Detect which cell encompasses the target text, then output its (x, y) center coordinate. 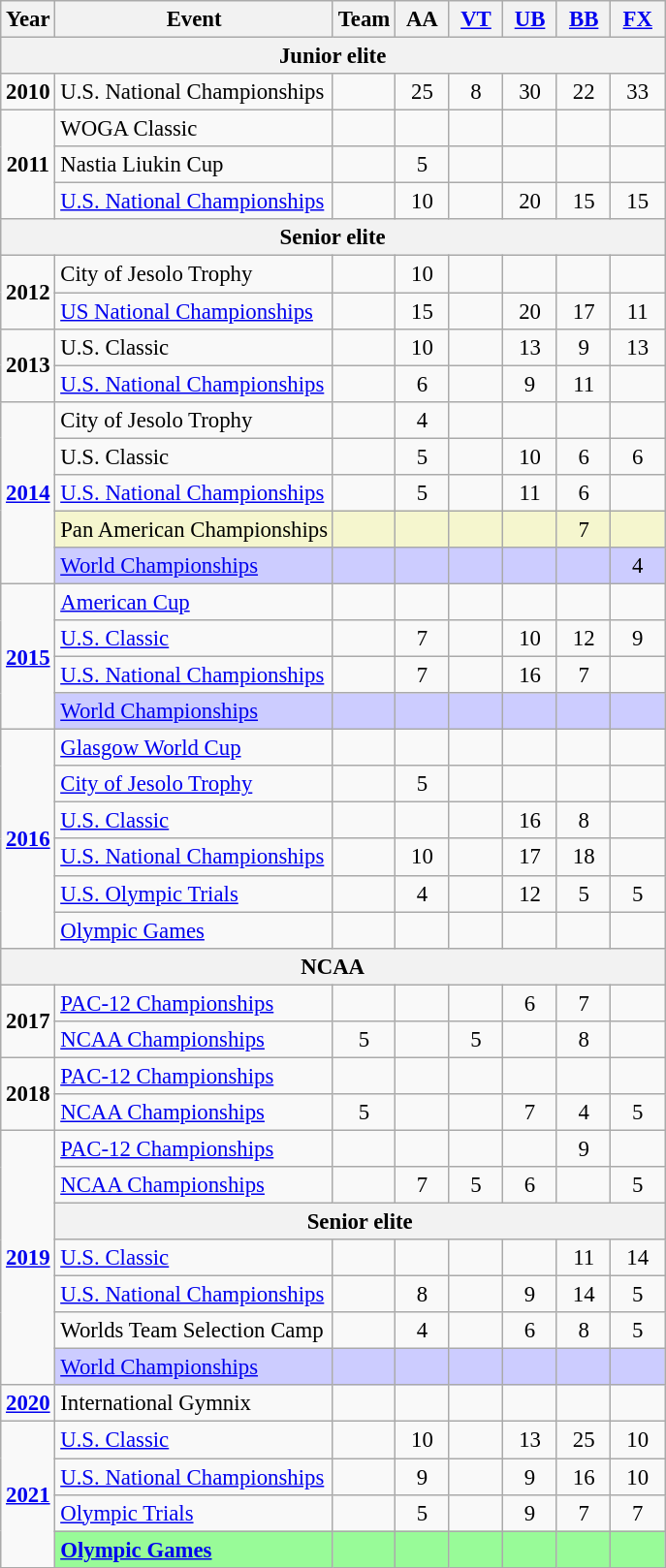
2020 (28, 1404)
Olympic Trials (194, 1513)
FX (638, 19)
AA (423, 19)
2010 (28, 92)
NCAA (333, 966)
33 (638, 92)
2012 (28, 293)
UB (530, 19)
30 (530, 92)
VT (476, 19)
Junior elite (333, 56)
2011 (28, 165)
American Cup (194, 602)
BB (584, 19)
WOGA Classic (194, 129)
2014 (28, 492)
Pan American Championships (194, 529)
Worlds Team Selection Camp (194, 1331)
International Gymnix (194, 1404)
US National Championships (194, 311)
2015 (28, 656)
2013 (28, 364)
Team (364, 19)
2021 (28, 1494)
Nastia Liukin Cup (194, 165)
18 (584, 858)
2019 (28, 1258)
22 (584, 92)
Year (28, 19)
2017 (28, 1021)
U.S. Olympic Trials (194, 894)
2016 (28, 839)
Event (194, 19)
2018 (28, 1093)
Glasgow World Cup (194, 748)
